Determine the (X, Y) coordinate at the center of the cell enclosing the given text.  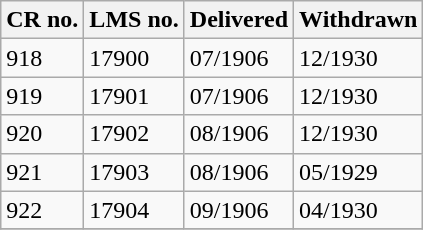
17903 (134, 172)
17900 (134, 58)
921 (42, 172)
Withdrawn (358, 20)
17901 (134, 96)
919 (42, 96)
09/1906 (238, 210)
17902 (134, 134)
04/1930 (358, 210)
Delivered (238, 20)
918 (42, 58)
17904 (134, 210)
LMS no. (134, 20)
CR no. (42, 20)
05/1929 (358, 172)
920 (42, 134)
922 (42, 210)
